Detect which cell encompasses the target text, then output its [X, Y] center coordinate. 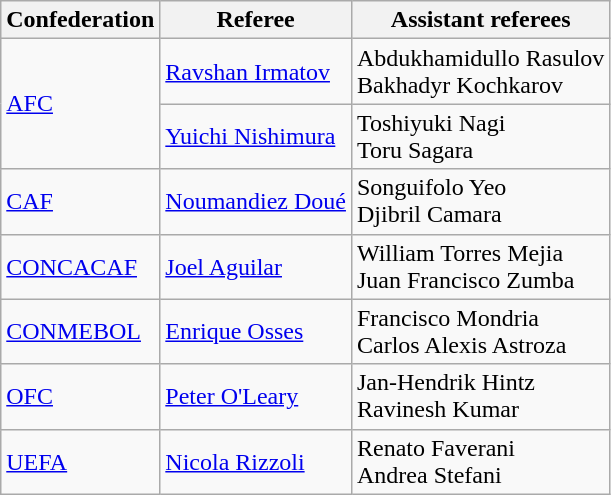
Enrique Osses [256, 332]
Assistant referees [480, 20]
AFC [80, 104]
Yuichi Nishimura [256, 136]
Toshiyuki Nagi Toru Sagara [480, 136]
Songuifolo Yeo Djibril Camara [480, 202]
Joel Aguilar [256, 266]
CONMEBOL [80, 332]
Confederation [80, 20]
CAF [80, 202]
Referee [256, 20]
Abdukhamidullo Rasulov Bakhadyr Kochkarov [480, 72]
Noumandiez Doué [256, 202]
Ravshan Irmatov [256, 72]
UEFA [80, 462]
OFC [80, 396]
Nicola Rizzoli [256, 462]
Renato Faverani Andrea Stefani [480, 462]
Peter O'Leary [256, 396]
CONCACAF [80, 266]
Francisco Mondria Carlos Alexis Astroza [480, 332]
William Torres Mejia Juan Francisco Zumba [480, 266]
Jan-Hendrik Hintz Ravinesh Kumar [480, 396]
